Identify which cell holds the provided text, then report its (X, Y) central coordinate. 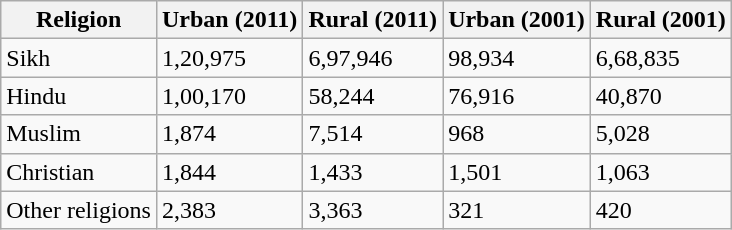
Christian (79, 172)
6,97,946 (373, 58)
Urban (2011) (229, 20)
5,028 (660, 134)
3,363 (373, 210)
1,844 (229, 172)
Hindu (79, 96)
6,68,835 (660, 58)
Sikh (79, 58)
40,870 (660, 96)
Rural (2011) (373, 20)
2,383 (229, 210)
1,00,170 (229, 96)
76,916 (517, 96)
420 (660, 210)
58,244 (373, 96)
Muslim (79, 134)
Rural (2001) (660, 20)
Religion (79, 20)
968 (517, 134)
Urban (2001) (517, 20)
321 (517, 210)
98,934 (517, 58)
1,20,975 (229, 58)
1,433 (373, 172)
1,501 (517, 172)
7,514 (373, 134)
Other religions (79, 210)
1,874 (229, 134)
1,063 (660, 172)
